Identify which cell holds the provided text, then report its (x, y) central coordinate. 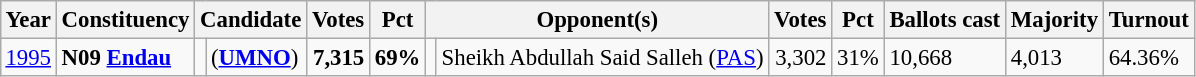
Ballots cast (944, 20)
Candidate (251, 20)
Year (28, 20)
Constituency (125, 20)
(UMNO) (256, 57)
64.36% (1148, 57)
7,315 (338, 57)
4,013 (1054, 57)
Sheikh Abdullah Said Salleh (PAS) (602, 57)
3,302 (800, 57)
69% (398, 57)
N09 Endau (125, 57)
31% (858, 57)
1995 (28, 57)
Turnout (1148, 20)
10,668 (944, 57)
Opponent(s) (598, 20)
Majority (1054, 20)
